Return [x, y] of the center of cell containing provided text 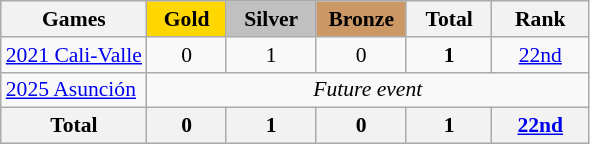
Silver [271, 19]
Rank [540, 19]
2025 Asunción [74, 90]
Games [74, 19]
Bronze [361, 19]
Gold [186, 19]
Future event [368, 90]
2021 Cali-Valle [74, 55]
